Extract the [X, Y] coordinate from the center of the cell holding the provided text.  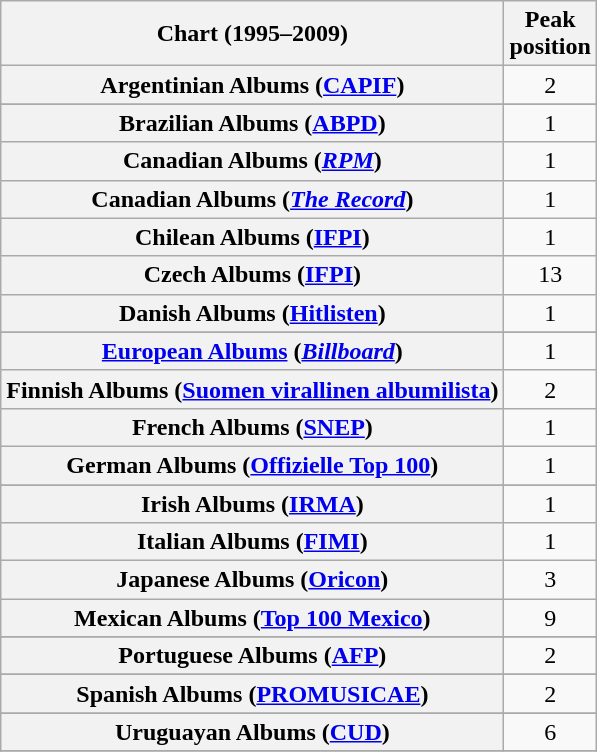
European Albums (Billboard) [252, 351]
Mexican Albums (Top 100 Mexico) [252, 618]
13 [550, 275]
Japanese Albums (Oricon) [252, 580]
Spanish Albums (PROMUSICAE) [252, 694]
French Albums (SNEP) [252, 427]
Canadian Albums (RPM) [252, 161]
German Albums (Offizielle Top 100) [252, 465]
Irish Albums (IRMA) [252, 503]
Peakposition [550, 34]
Uruguayan Albums (CUD) [252, 732]
Czech Albums (IFPI) [252, 275]
9 [550, 618]
Danish Albums (Hitlisten) [252, 313]
Argentinian Albums (CAPIF) [252, 85]
Finnish Albums (Suomen virallinen albumilista) [252, 389]
Brazilian Albums (ABPD) [252, 123]
Italian Albums (FIMI) [252, 542]
Chart (1995–2009) [252, 34]
Portuguese Albums (AFP) [252, 656]
3 [550, 580]
Chilean Albums (IFPI) [252, 237]
Canadian Albums (The Record) [252, 199]
6 [550, 732]
